Identify which cell holds the provided text, then report its [X, Y] central coordinate. 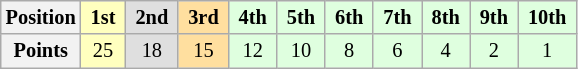
8th [446, 17]
6 [397, 51]
12 [253, 51]
6th [349, 17]
1 [547, 51]
18 [152, 51]
Position [41, 17]
2 [494, 51]
10 [301, 51]
15 [203, 51]
10th [547, 17]
Points [41, 51]
9th [494, 17]
3rd [203, 17]
4th [253, 17]
2nd [152, 17]
1st [104, 17]
25 [104, 51]
4 [446, 51]
8 [349, 51]
7th [397, 17]
5th [301, 17]
